Find where the given text appears and provide that cell's center as (X, Y) coordinate. 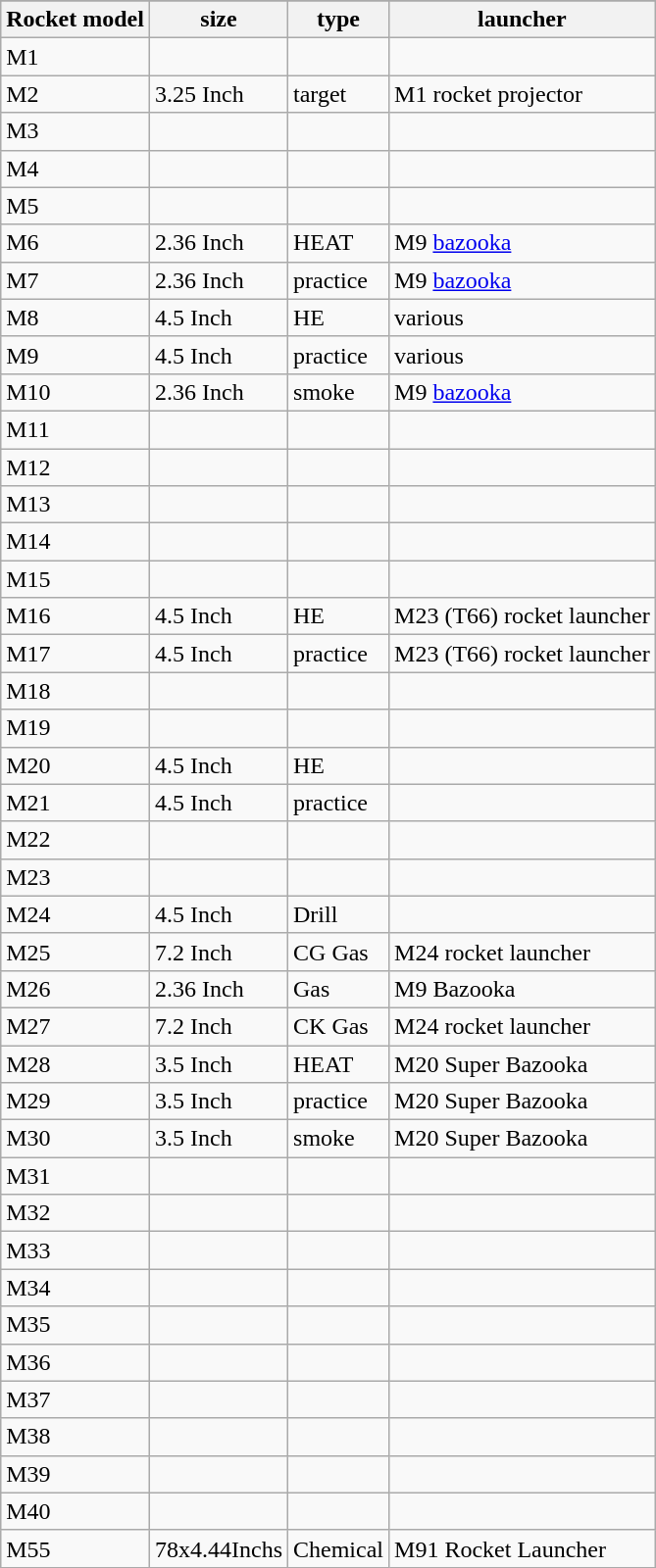
M1 rocket projector (523, 94)
M17 (76, 654)
M21 (76, 803)
type (339, 20)
M2 (76, 94)
M35 (76, 1325)
M34 (76, 1288)
M10 (76, 392)
M25 (76, 952)
M30 (76, 1139)
M13 (76, 505)
M27 (76, 1026)
M12 (76, 467)
CG Gas (339, 952)
M20 (76, 765)
M28 (76, 1063)
M37 (76, 1399)
M38 (76, 1437)
M7 (76, 280)
M9 Bazooka (523, 989)
CK Gas (339, 1026)
M8 (76, 318)
M29 (76, 1102)
M33 (76, 1250)
M9 (76, 355)
3.25 Inch (218, 94)
M23 (76, 877)
M5 (76, 206)
Chemical (339, 1548)
M16 (76, 616)
M3 (76, 131)
M19 (76, 728)
Rocket model (76, 20)
target (339, 94)
M11 (76, 429)
M1 (76, 57)
M14 (76, 542)
M32 (76, 1213)
M31 (76, 1176)
Gas (339, 989)
M6 (76, 243)
M91 Rocket Launcher (523, 1548)
M26 (76, 989)
M24 (76, 914)
M4 (76, 169)
M36 (76, 1362)
launcher (523, 20)
M40 (76, 1511)
M22 (76, 840)
M15 (76, 579)
M39 (76, 1474)
size (218, 20)
M55 (76, 1548)
Drill (339, 914)
M18 (76, 691)
78x4.44Inchs (218, 1548)
